Pinpoint the cell where the given text exists, returning its [X, Y] midpoint coordinate. 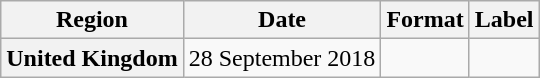
28 September 2018 [282, 58]
Date [282, 20]
Label [504, 20]
Region [92, 20]
Format [425, 20]
United Kingdom [92, 58]
